Provide the [x, y] coordinate of the cell's center where the given text is located.  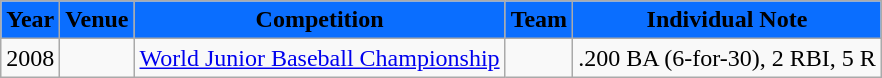
Individual Note [728, 20]
.200 BA (6-for-30), 2 RBI, 5 R [728, 58]
World Junior Baseball Championship [320, 58]
Team [539, 20]
Year [30, 20]
2008 [30, 58]
Competition [320, 20]
Venue [97, 20]
